Provide the (x, y) coordinate of the cell's center where the given text is located.  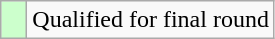
Qualified for final round (151, 20)
